Determine the (X, Y) coordinate at the center of the cell enclosing the given text.  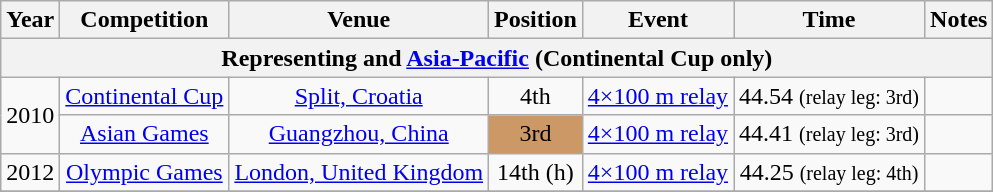
3rd (536, 134)
Representing and Asia-Pacific (Continental Cup only) (497, 58)
Venue (359, 20)
Asian Games (144, 134)
Competition (144, 20)
Position (536, 20)
Split, Croatia (359, 96)
44.25 (relay leg: 4th) (830, 172)
44.54 (relay leg: 3rd) (830, 96)
44.41 (relay leg: 3rd) (830, 134)
2010 (30, 115)
4th (536, 96)
London, United Kingdom (359, 172)
Notes (959, 20)
Olympic Games (144, 172)
2012 (30, 172)
Time (830, 20)
Year (30, 20)
14th (h) (536, 172)
Continental Cup (144, 96)
Guangzhou, China (359, 134)
Event (658, 20)
